Detect which cell encompasses the target text, then output its (x, y) center coordinate. 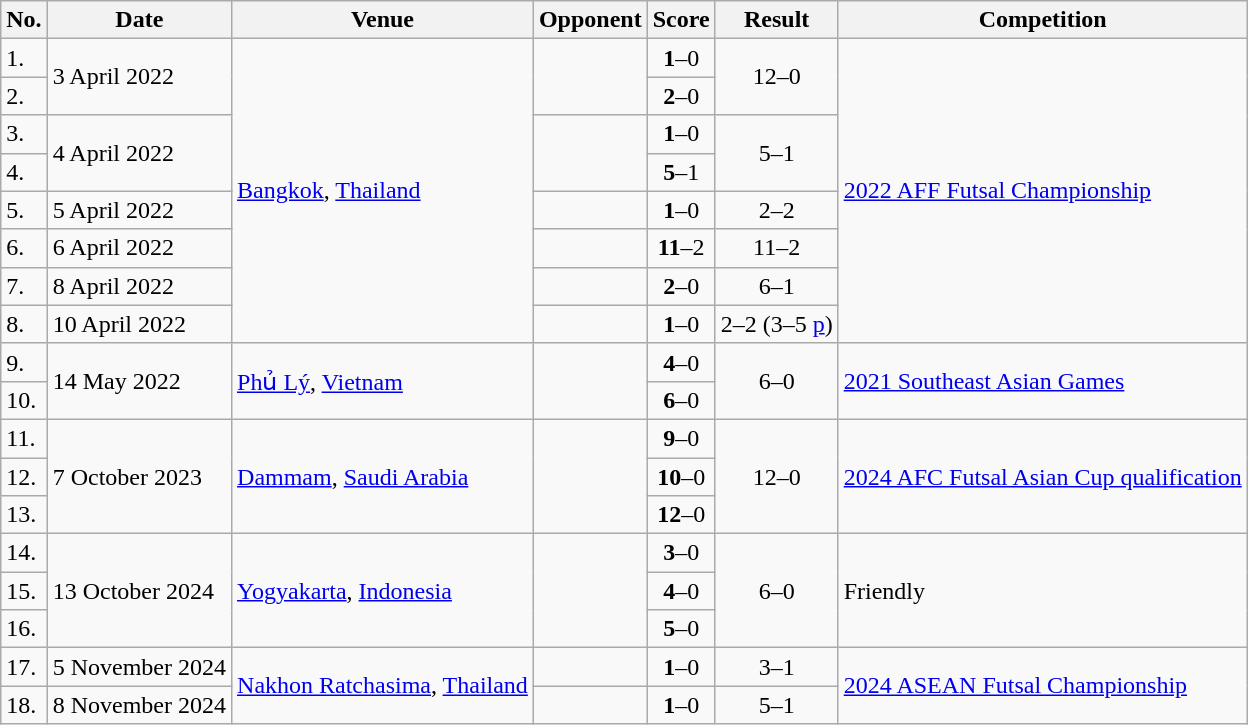
16. (24, 629)
3. (24, 134)
Yogyakarta, Indonesia (383, 591)
Bangkok, Thailand (383, 191)
Score (681, 20)
Friendly (1042, 591)
Opponent (590, 20)
18. (24, 705)
2024 ASEAN Futsal Championship (1042, 686)
17. (24, 667)
Result (776, 20)
Dammam, Saudi Arabia (383, 476)
5 November 2024 (139, 667)
3–0 (681, 553)
10 April 2022 (139, 324)
5. (24, 210)
2021 Southeast Asian Games (1042, 381)
6 April 2022 (139, 248)
3 April 2022 (139, 77)
6. (24, 248)
14 May 2022 (139, 381)
8 November 2024 (139, 705)
2–2 (776, 210)
7 October 2023 (139, 476)
2–2 (3–5 p) (776, 324)
8 April 2022 (139, 286)
12. (24, 477)
Venue (383, 20)
14. (24, 553)
4. (24, 172)
Phủ Lý, Vietnam (383, 381)
No. (24, 20)
3–1 (776, 667)
Date (139, 20)
2022 AFF Futsal Championship (1042, 191)
10–0 (681, 477)
13 October 2024 (139, 591)
5–0 (681, 629)
5 April 2022 (139, 210)
10. (24, 400)
2024 AFC Futsal Asian Cup qualification (1042, 476)
1. (24, 58)
9. (24, 362)
2. (24, 96)
9–0 (681, 438)
Nakhon Ratchasima, Thailand (383, 686)
Competition (1042, 20)
8. (24, 324)
7. (24, 286)
6–1 (776, 286)
13. (24, 515)
4 April 2022 (139, 153)
15. (24, 591)
11. (24, 438)
